Return the (X, Y) coordinate for the center point of the cell that contains the specified text.  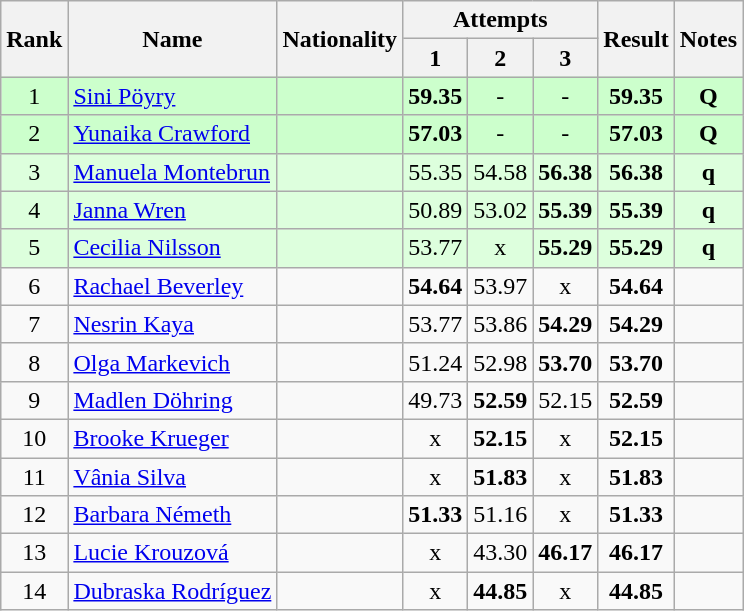
49.73 (436, 400)
55.35 (436, 172)
52.98 (500, 362)
Rank (34, 39)
53.86 (500, 324)
Rachael Beverley (172, 286)
Cecilia Nilsson (172, 248)
9 (34, 400)
5 (34, 248)
51.24 (436, 362)
Nationality (340, 39)
Brooke Krueger (172, 438)
53.97 (500, 286)
Vânia Silva (172, 477)
Attempts (500, 20)
43.30 (500, 553)
12 (34, 515)
14 (34, 591)
Name (172, 39)
51.16 (500, 515)
Janna Wren (172, 210)
Sini Pöyry (172, 96)
53.02 (500, 210)
8 (34, 362)
Notes (708, 39)
7 (34, 324)
10 (34, 438)
6 (34, 286)
Manuela Montebrun (172, 172)
54.58 (500, 172)
Result (636, 39)
Nesrin Kaya (172, 324)
Lucie Krouzová (172, 553)
13 (34, 553)
Olga Markevich (172, 362)
50.89 (436, 210)
11 (34, 477)
4 (34, 210)
Madlen Döhring (172, 400)
Barbara Németh (172, 515)
Dubraska Rodríguez (172, 591)
Yunaika Crawford (172, 134)
